Output the (x, y) coordinate of the center of the cell containing the given text.  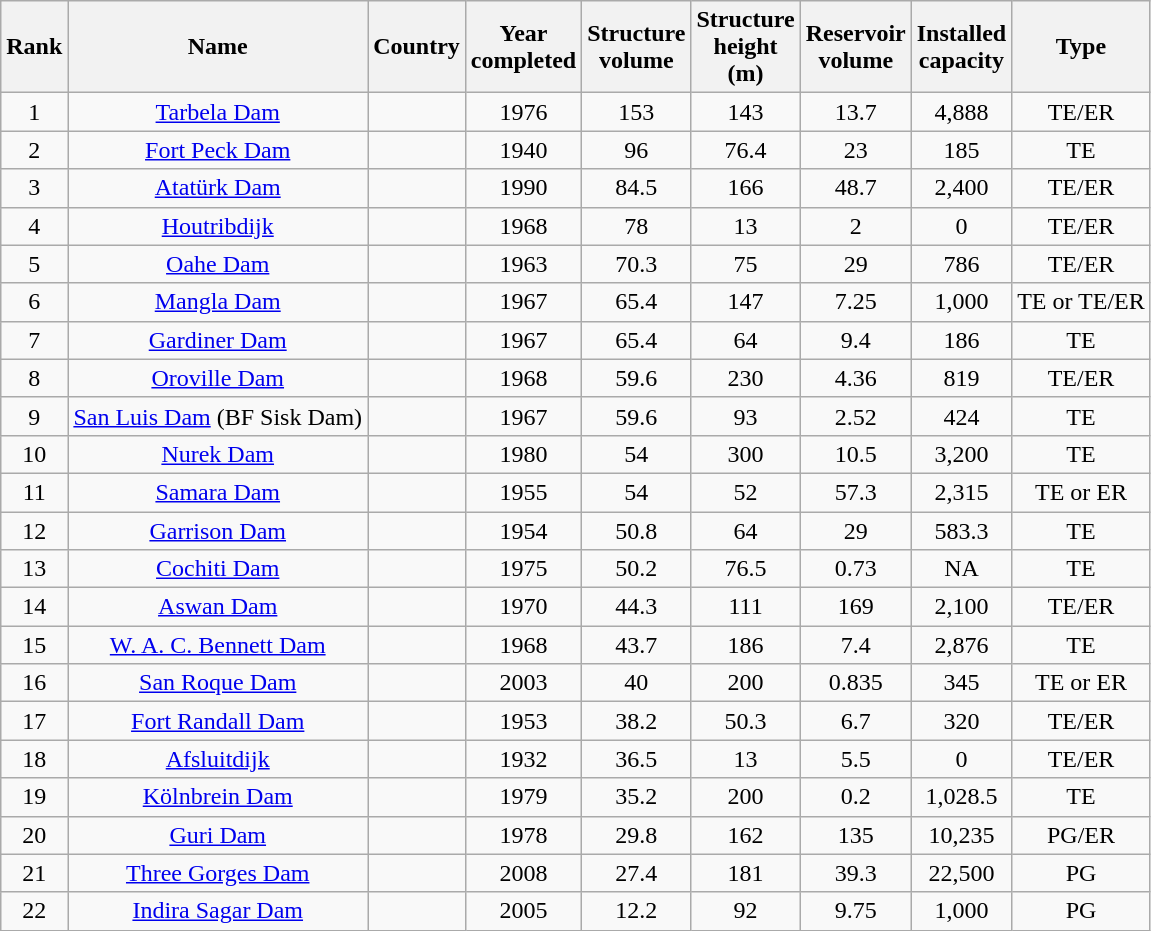
16 (34, 683)
18 (34, 759)
181 (746, 873)
13.7 (856, 112)
Samara Dam (218, 492)
39.3 (856, 873)
70.3 (636, 264)
22 (34, 911)
10 (34, 454)
Fort Peck Dam (218, 150)
135 (856, 835)
1979 (523, 797)
9.4 (856, 340)
1955 (523, 492)
2003 (523, 683)
0.2 (856, 797)
4 (34, 226)
2.52 (856, 416)
17 (34, 721)
Garrison Dam (218, 531)
1980 (523, 454)
Type (1082, 47)
Houtribdijk (218, 226)
2,315 (961, 492)
W. A. C. Bennett Dam (218, 645)
29.8 (636, 835)
27.4 (636, 873)
93 (746, 416)
Cochiti Dam (218, 569)
4,888 (961, 112)
38.2 (636, 721)
2,876 (961, 645)
23 (856, 150)
Guri Dam (218, 835)
6.7 (856, 721)
786 (961, 264)
Nurek Dam (218, 454)
22,500 (961, 873)
50.8 (636, 531)
143 (746, 112)
15 (34, 645)
Kölnbrein Dam (218, 797)
10.5 (856, 454)
20 (34, 835)
1953 (523, 721)
230 (746, 378)
111 (746, 607)
9 (34, 416)
1978 (523, 835)
185 (961, 150)
819 (961, 378)
424 (961, 416)
TE or TE/ER (1082, 302)
96 (636, 150)
Mangla Dam (218, 302)
2008 (523, 873)
43.7 (636, 645)
57.3 (856, 492)
6 (34, 302)
11 (34, 492)
NA (961, 569)
1975 (523, 569)
0.835 (856, 683)
Indira Sagar Dam (218, 911)
1976 (523, 112)
4.36 (856, 378)
San Roque Dam (218, 683)
Atatürk Dam (218, 188)
169 (856, 607)
2,400 (961, 188)
50.3 (746, 721)
84.5 (636, 188)
Reservoirvolume (856, 47)
36.5 (636, 759)
52 (746, 492)
76.5 (746, 569)
3,200 (961, 454)
9.75 (856, 911)
166 (746, 188)
1940 (523, 150)
40 (636, 683)
San Luis Dam (BF Sisk Dam) (218, 416)
Country (417, 47)
1932 (523, 759)
Structureheight(m) (746, 47)
1,028.5 (961, 797)
1970 (523, 607)
78 (636, 226)
5.5 (856, 759)
35.2 (636, 797)
Oroville Dam (218, 378)
Installedcapacity (961, 47)
Aswan Dam (218, 607)
345 (961, 683)
Name (218, 47)
76.4 (746, 150)
Tarbela Dam (218, 112)
14 (34, 607)
75 (746, 264)
10,235 (961, 835)
8 (34, 378)
Rank (34, 47)
2,100 (961, 607)
300 (746, 454)
21 (34, 873)
147 (746, 302)
50.2 (636, 569)
3 (34, 188)
7.4 (856, 645)
12 (34, 531)
1954 (523, 531)
PG/ER (1082, 835)
583.3 (961, 531)
92 (746, 911)
12.2 (636, 911)
48.7 (856, 188)
1963 (523, 264)
44.3 (636, 607)
7.25 (856, 302)
Afsluitdijk (218, 759)
320 (961, 721)
7 (34, 340)
Gardiner Dam (218, 340)
153 (636, 112)
19 (34, 797)
1990 (523, 188)
Three Gorges Dam (218, 873)
162 (746, 835)
Fort Randall Dam (218, 721)
0.73 (856, 569)
Oahe Dam (218, 264)
Yearcompleted (523, 47)
5 (34, 264)
1 (34, 112)
Structurevolume (636, 47)
2005 (523, 911)
